Determine the (X, Y) coordinate at the center of the cell enclosing the given text.  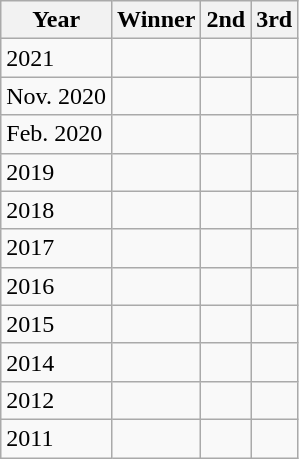
2014 (56, 362)
2017 (56, 248)
Winner (156, 20)
2016 (56, 286)
Feb. 2020 (56, 134)
2011 (56, 438)
Nov. 2020 (56, 96)
2015 (56, 324)
2021 (56, 58)
3rd (274, 20)
Year (56, 20)
2012 (56, 400)
2018 (56, 210)
2nd (226, 20)
2019 (56, 172)
